From the cell containing the given text, extract its center point as (x, y) coordinate. 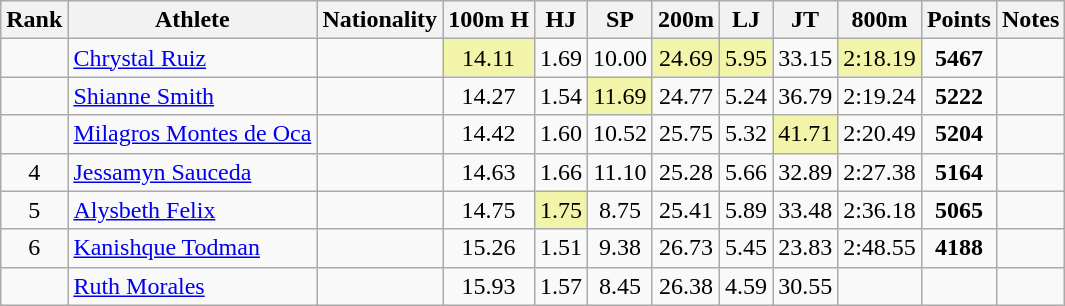
8.45 (620, 286)
Ruth Morales (192, 286)
26.38 (686, 286)
1.57 (560, 286)
32.89 (806, 172)
2:48.55 (880, 248)
41.71 (806, 134)
5065 (958, 210)
26.73 (686, 248)
100m H (489, 20)
800m (880, 20)
LJ (746, 20)
1.69 (560, 58)
14.63 (489, 172)
6 (34, 248)
5.95 (746, 58)
8.75 (620, 210)
24.77 (686, 96)
2:19.24 (880, 96)
33.48 (806, 210)
24.69 (686, 58)
25.75 (686, 134)
2:18.19 (880, 58)
5.45 (746, 248)
4 (34, 172)
Points (958, 20)
Shianne Smith (192, 96)
25.41 (686, 210)
4188 (958, 248)
5 (34, 210)
Chrystal Ruiz (192, 58)
25.28 (686, 172)
23.83 (806, 248)
1.54 (560, 96)
14.27 (489, 96)
2:27.38 (880, 172)
Nationality (380, 20)
1.75 (560, 210)
15.26 (489, 248)
5.66 (746, 172)
11.69 (620, 96)
5164 (958, 172)
5.32 (746, 134)
5204 (958, 134)
10.00 (620, 58)
Kanishque Todman (192, 248)
1.51 (560, 248)
36.79 (806, 96)
Milagros Montes de Oca (192, 134)
1.60 (560, 134)
30.55 (806, 286)
14.11 (489, 58)
33.15 (806, 58)
9.38 (620, 248)
200m (686, 20)
Jessamyn Sauceda (192, 172)
2:20.49 (880, 134)
Athlete (192, 20)
4.59 (746, 286)
Alysbeth Felix (192, 210)
Rank (34, 20)
SP (620, 20)
2:36.18 (880, 210)
14.42 (489, 134)
1.66 (560, 172)
14.75 (489, 210)
5467 (958, 58)
5.24 (746, 96)
5222 (958, 96)
Notes (1030, 20)
10.52 (620, 134)
5.89 (746, 210)
JT (806, 20)
15.93 (489, 286)
11.10 (620, 172)
HJ (560, 20)
